Search for the cell housing the specified text and yield its (X, Y) center coordinate. 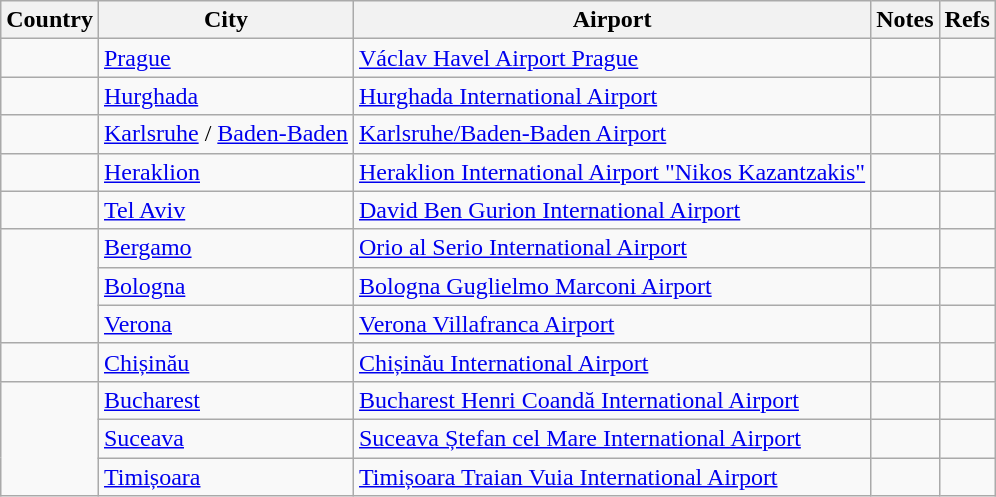
Karlsruhe/Baden-Baden Airport (612, 134)
Hurghada International Airport (612, 96)
Timișoara Traian Vuia International Airport (612, 477)
Tel Aviv (226, 210)
Heraklion (226, 172)
Timișoara (226, 477)
Refs (967, 20)
City (226, 20)
Hurghada (226, 96)
Suceava Ștefan cel Mare International Airport (612, 438)
Bucharest Henri Coandă International Airport (612, 400)
Bergamo (226, 248)
Karlsruhe / Baden-Baden (226, 134)
Bucharest (226, 400)
Orio al Serio International Airport (612, 248)
Heraklion International Airport "Nikos Kazantzakis" (612, 172)
Václav Havel Airport Prague (612, 58)
Chișinău International Airport (612, 362)
Chișinău (226, 362)
Prague (226, 58)
Airport (612, 20)
Bologna (226, 286)
Verona (226, 324)
Bologna Guglielmo Marconi Airport (612, 286)
David Ben Gurion International Airport (612, 210)
Notes (905, 20)
Suceava (226, 438)
Country (50, 20)
Verona Villafranca Airport (612, 324)
